Return the (x, y) coordinate for the center point of the cell that contains the specified text.  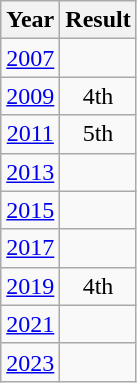
2023 (30, 362)
5th (98, 134)
2017 (30, 248)
2011 (30, 134)
Year (30, 20)
2013 (30, 172)
Result (98, 20)
2015 (30, 210)
2019 (30, 286)
2021 (30, 324)
2007 (30, 58)
2009 (30, 96)
